Scan for the cell matching the given text and deliver its (x, y) coordinate at center. 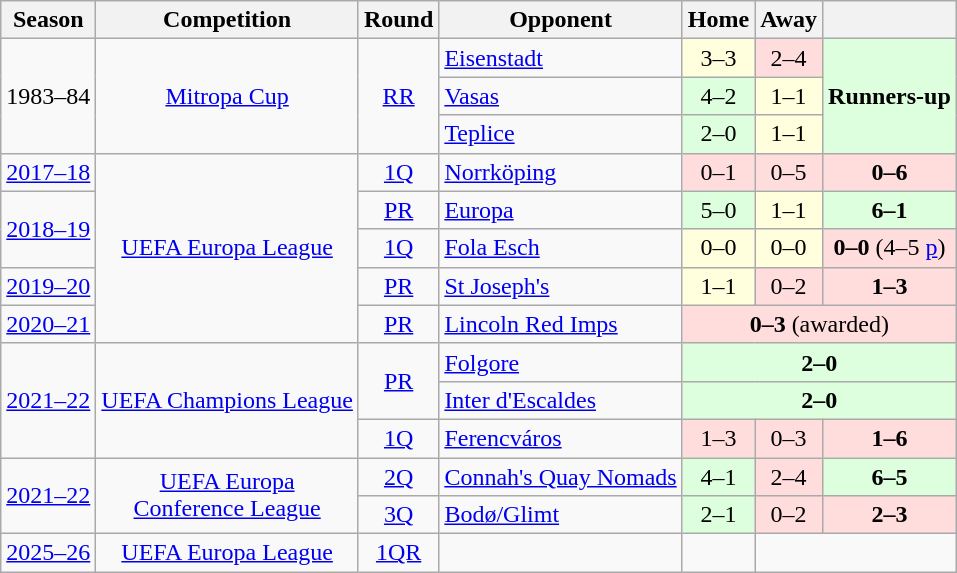
Opponent (560, 20)
1983–84 (48, 96)
Away (789, 20)
0–0 (4–5 p) (890, 248)
Inter d'Escaldes (560, 400)
6–1 (890, 210)
Home (718, 20)
0–3 (789, 438)
Competition (228, 20)
2–3 (890, 515)
1–6 (890, 438)
2018–19 (48, 229)
1QR (398, 553)
RR (398, 96)
Lincoln Red Imps (560, 324)
3Q (398, 515)
2020–21 (48, 324)
Folgore (560, 362)
Teplice (560, 134)
Vasas (560, 96)
UEFA EuropaConference League (228, 496)
0–5 (789, 172)
Runners-up (890, 96)
Bodø/Glimt (560, 515)
3–3 (718, 58)
Eisenstadt (560, 58)
2019–20 (48, 286)
5–0 (718, 210)
Mitropa Cup (228, 96)
4–1 (718, 477)
Norrköping (560, 172)
0–1 (718, 172)
Ferencváros (560, 438)
2–1 (718, 515)
6–5 (890, 477)
0–6 (890, 172)
0–3 (awarded) (819, 324)
UEFA Champions League (228, 400)
4–2 (718, 96)
Europa (560, 210)
2017–18 (48, 172)
Fola Esch (560, 248)
St Joseph's (560, 286)
2025–26 (48, 553)
Round (398, 20)
Season (48, 20)
Connah's Quay Nomads (560, 477)
2Q (398, 477)
